Identify which cell holds the provided text, then report its [X, Y] central coordinate. 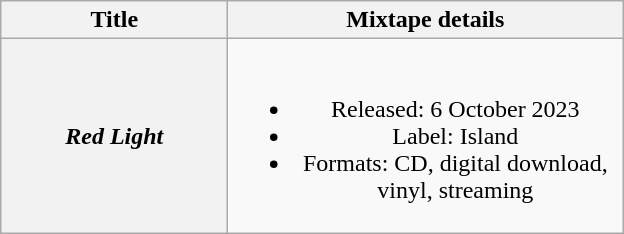
Red Light [114, 136]
Title [114, 20]
Mixtape details [426, 20]
Released: 6 October 2023Label: IslandFormats: CD, digital download, vinyl, streaming [426, 136]
